Output the [x, y] coordinate of the center of the cell containing the given text.  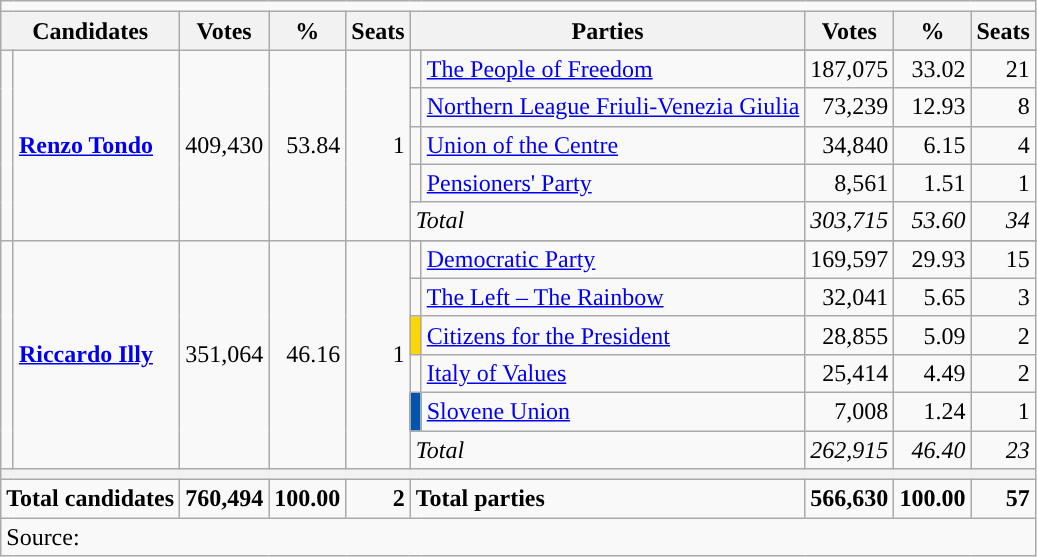
46.40 [932, 449]
The Left – The Rainbow [613, 297]
Parties [608, 31]
23 [1003, 449]
Pensioners' Party [613, 183]
15 [1003, 259]
Riccardo Illy [96, 354]
1.51 [932, 183]
73,239 [850, 107]
Candidates [90, 31]
46.16 [308, 354]
409,430 [224, 145]
29.93 [932, 259]
25,414 [850, 373]
Italy of Values [613, 373]
33.02 [932, 69]
3 [1003, 297]
21 [1003, 69]
Democratic Party [613, 259]
32,041 [850, 297]
Total candidates [90, 499]
566,630 [850, 499]
8 [1003, 107]
5.09 [932, 335]
The People of Freedom [613, 69]
Source: [518, 537]
262,915 [850, 449]
169,597 [850, 259]
1.24 [932, 411]
12.93 [932, 107]
53.60 [932, 221]
8,561 [850, 183]
760,494 [224, 499]
Slovene Union [613, 411]
Total parties [608, 499]
5.65 [932, 297]
351,064 [224, 354]
Renzo Tondo [96, 145]
Union of the Centre [613, 145]
Northern League Friuli-Venezia Giulia [613, 107]
4 [1003, 145]
187,075 [850, 69]
34,840 [850, 145]
53.84 [308, 145]
303,715 [850, 221]
7,008 [850, 411]
6.15 [932, 145]
57 [1003, 499]
28,855 [850, 335]
34 [1003, 221]
4.49 [932, 373]
Citizens for the President [613, 335]
